Capture the cell that displays the provided text and extract its (x, y) central coordinate. 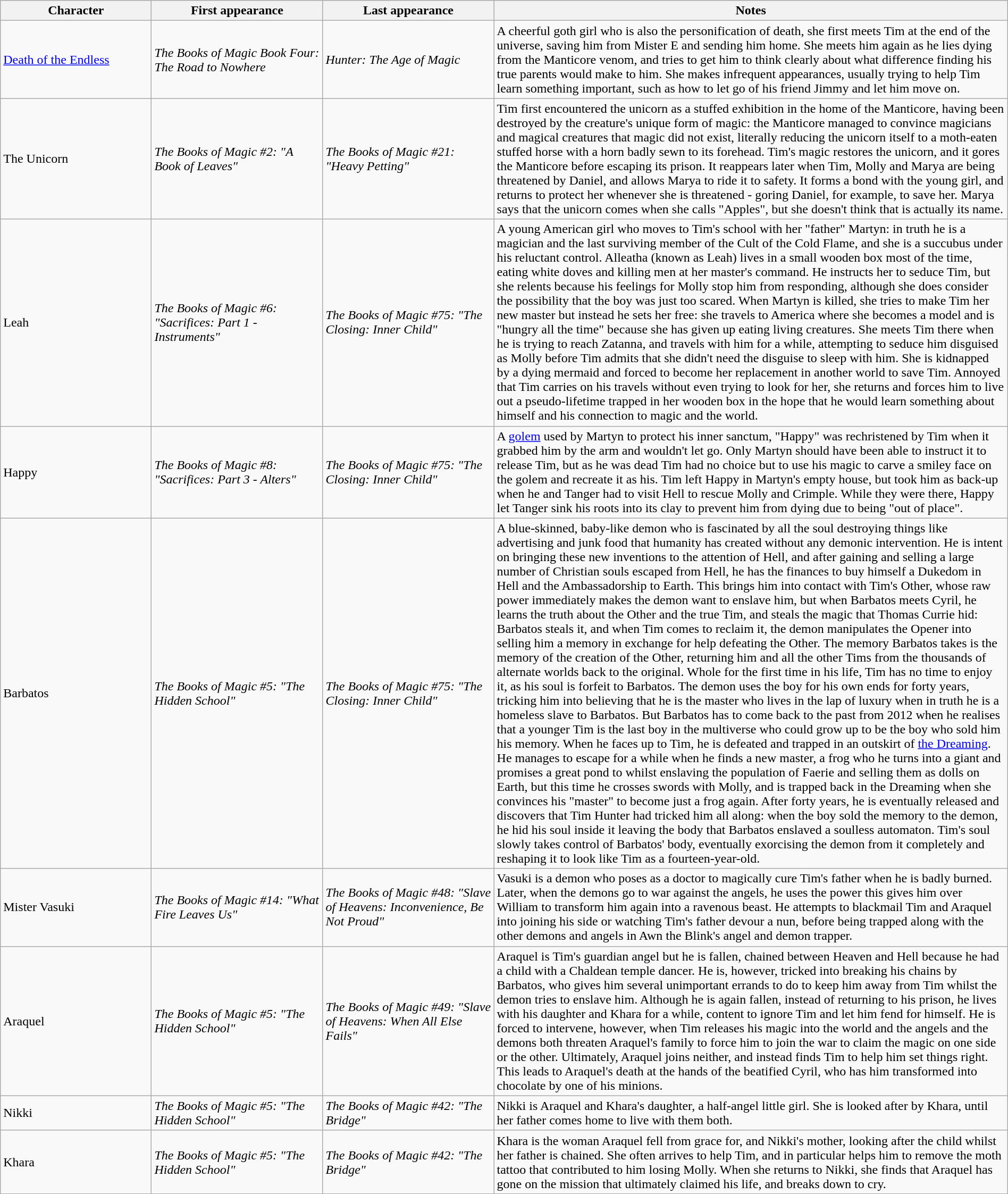
Nikki is Araquel and Khara's daughter, a half-angel little girl. She is looked after by Khara, until her father comes home to live with them both. (751, 1113)
Khara (76, 1162)
Barbatos (76, 694)
The Books of Magic #14: "What Fire Leaves Us" (237, 907)
Nikki (76, 1113)
Death of the Endless (76, 60)
First appearance (237, 11)
Leah (76, 322)
Happy (76, 472)
Last appearance (408, 11)
The Books of Magic #2: "A Book of Leaves" (237, 158)
Araquel (76, 1021)
The Books of Magic #49: "Slave of Heavens: When All Else Fails" (408, 1021)
The Unicorn (76, 158)
The Books of Magic #8: "Sacrifices: Part 3 - Alters" (237, 472)
The Books of Magic #6: "Sacrifices: Part 1 - Instruments" (237, 322)
The Books of Magic #21: "Heavy Petting" (408, 158)
The Books of Magic Book Four: The Road to Nowhere (237, 60)
Hunter: The Age of Magic (408, 60)
Mister Vasuki (76, 907)
The Books of Magic #48: "Slave of Heavens: Inconvenience, Be Not Proud" (408, 907)
Character (76, 11)
Notes (751, 11)
